Capture the cell that displays the provided text and extract its [X, Y] central coordinate. 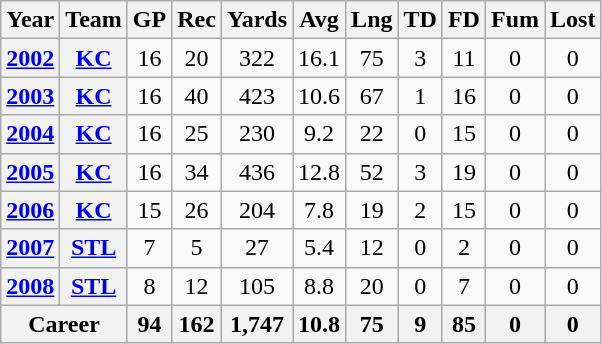
Yards [256, 20]
67 [372, 96]
Team [94, 20]
12.8 [320, 172]
27 [256, 248]
34 [197, 172]
162 [197, 324]
105 [256, 286]
GP [149, 20]
7.8 [320, 210]
Lost [573, 20]
Year [30, 20]
5.4 [320, 248]
2007 [30, 248]
TD [420, 20]
230 [256, 134]
Fum [514, 20]
9 [420, 324]
2006 [30, 210]
16.1 [320, 58]
9.2 [320, 134]
40 [197, 96]
Lng [372, 20]
436 [256, 172]
5 [197, 248]
25 [197, 134]
1,747 [256, 324]
Rec [197, 20]
22 [372, 134]
11 [464, 58]
Avg [320, 20]
322 [256, 58]
2003 [30, 96]
204 [256, 210]
10.6 [320, 96]
FD [464, 20]
8 [149, 286]
2002 [30, 58]
26 [197, 210]
8.8 [320, 286]
423 [256, 96]
10.8 [320, 324]
52 [372, 172]
1 [420, 96]
2008 [30, 286]
2004 [30, 134]
2005 [30, 172]
Career [64, 324]
94 [149, 324]
85 [464, 324]
